Provide the [X, Y] coordinate of the cell's center where the given text is located.  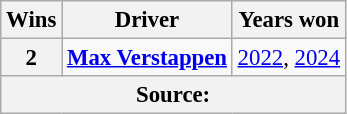
Source: [174, 95]
Wins [32, 20]
Years won [288, 20]
Max Verstappen [148, 58]
Driver [148, 20]
2022, 2024 [288, 58]
2 [32, 58]
